Provide the (x, y) coordinate of the cell's center where the given text is located.  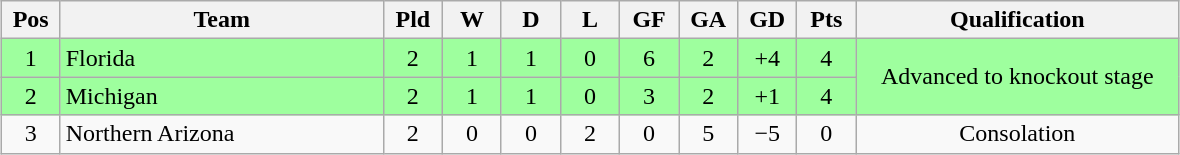
Pld (412, 20)
Qualification (1018, 20)
Consolation (1018, 134)
D (530, 20)
−5 (768, 134)
W (472, 20)
L (590, 20)
GD (768, 20)
+4 (768, 58)
5 (708, 134)
+1 (768, 96)
GF (650, 20)
Florida (222, 58)
Pts (826, 20)
Michigan (222, 96)
Pos (30, 20)
Northern Arizona (222, 134)
6 (650, 58)
Advanced to knockout stage (1018, 77)
Team (222, 20)
GA (708, 20)
